Extract the [X, Y] coordinate from the center of the cell holding the provided text.  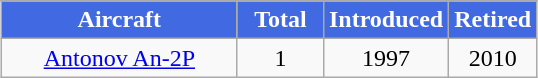
1997 [386, 58]
2010 [493, 58]
Antonov An-2P [119, 58]
1 [280, 58]
Retired [493, 20]
Aircraft [119, 20]
Introduced [386, 20]
Total [280, 20]
